From the cell containing the given text, extract its center point as [x, y] coordinate. 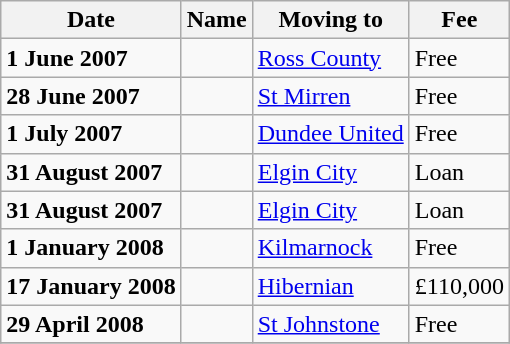
17 January 2008 [91, 286]
Date [91, 20]
Hibernian [330, 286]
29 April 2008 [91, 324]
Kilmarnock [330, 248]
Name [216, 20]
Dundee United [330, 134]
Moving to [330, 20]
St Mirren [330, 96]
1 January 2008 [91, 248]
1 June 2007 [91, 58]
Ross County [330, 58]
St Johnstone [330, 324]
Fee [459, 20]
28 June 2007 [91, 96]
1 July 2007 [91, 134]
£110,000 [459, 286]
